Identify which cell holds the provided text, then report its [x, y] central coordinate. 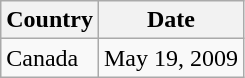
Date [170, 20]
Canada [50, 58]
May 19, 2009 [170, 58]
Country [50, 20]
